From the cell containing the given text, extract its center point as (X, Y) coordinate. 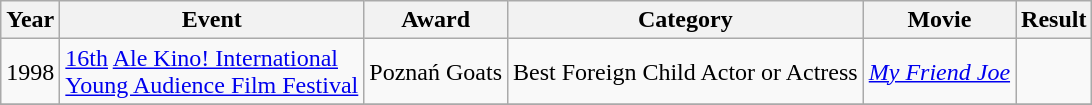
Category (686, 20)
Movie (939, 20)
16th Ale Kino! InternationalYoung Audience Film Festival (212, 72)
My Friend Joe (939, 72)
Year (30, 20)
Result (1054, 20)
Award (436, 20)
Best Foreign Child Actor or Actress (686, 72)
1998 (30, 72)
Event (212, 20)
Poznań Goats (436, 72)
